Scan for the cell matching the given text and deliver its (X, Y) coordinate at center. 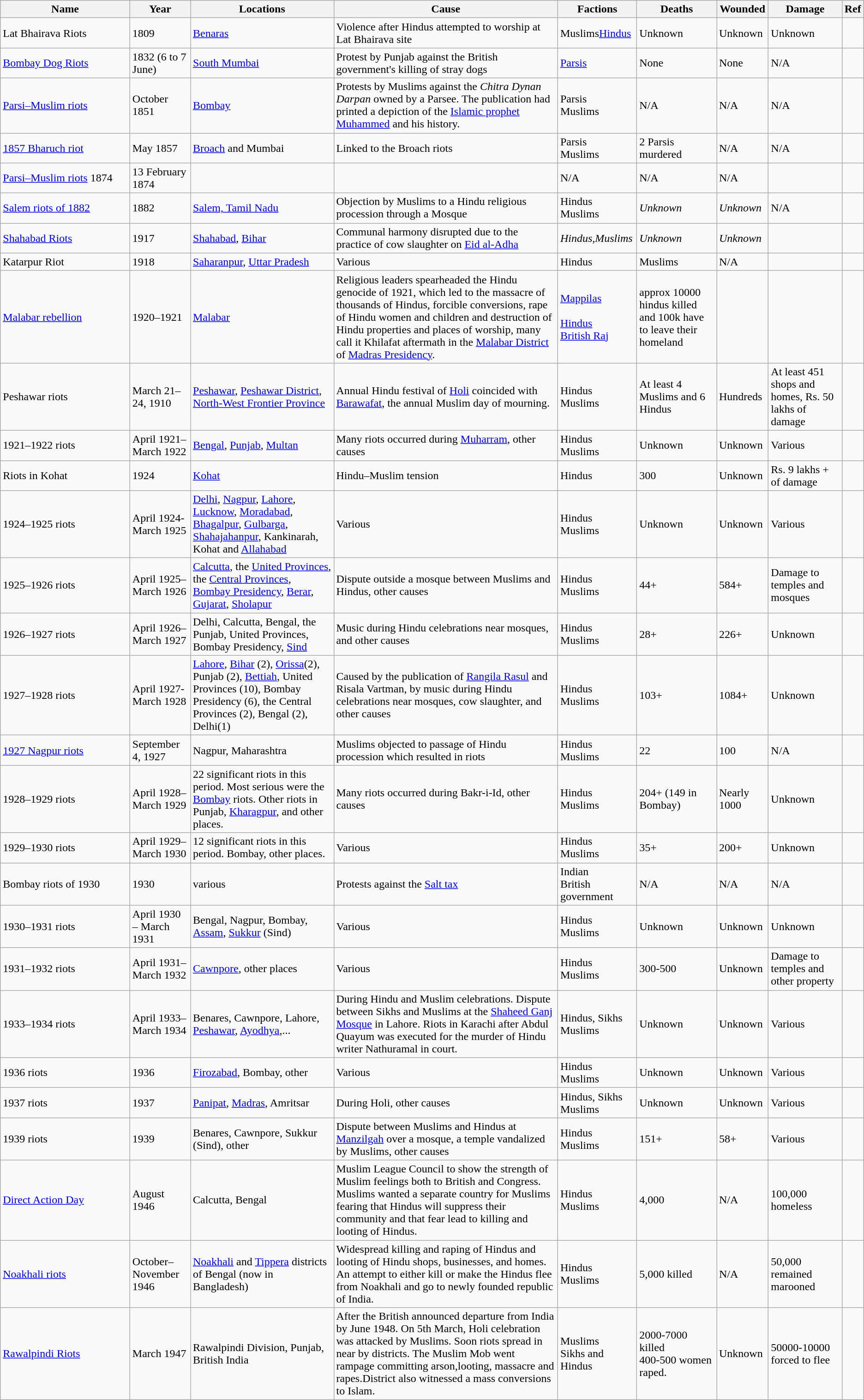
100 (742, 751)
April 1930 – March 1931 (160, 926)
April 1924- March 1925 (160, 524)
At least 4 Muslims and 6 Hindus (677, 397)
Bombay riots of 1930 (66, 884)
Noakhali and Tippera districts of Bengal (now in Bangladesh) (262, 1274)
Factions (597, 9)
1936 (160, 1073)
Locations (262, 9)
Lahore, Bihar (2), Orissa(2), Punjab (2), Bettiah, United Provinces (10), Bombay Presidency (6), the Central Provinces (2), Bengal (2), Delhi(1) (262, 695)
1927–1928 riots (66, 695)
1939 riots (66, 1139)
Communal harmony disrupted due to the practice of cow slaughter on Eid al-Adha (446, 238)
Riots in Kohat (66, 475)
April 1929–March 1930 (160, 847)
August 1946 (160, 1200)
Hindu–Muslim tension (446, 475)
1882 (160, 208)
Wounded (742, 9)
50,000 remained marooned (805, 1274)
Annual Hindu festival of Holi coincided with Barawafat, the annual Muslim day of mourning. (446, 397)
At least 451 shops and homes, Rs. 50 lakhs of damage (805, 397)
Hindus,Muslims (597, 238)
April 1928–March 1929 (160, 799)
April 1931–March 1932 (160, 969)
Panipat, Madras, Amritsar (262, 1102)
44+ (677, 585)
Protests against the Salt tax (446, 884)
226+ (742, 634)
35+ (677, 847)
12 significant riots in this period. Bombay, other places. (262, 847)
1939 (160, 1139)
Delhi, Nagpur, Lahore, Lucknow, Moradabad, Bhagalpur, Gulbarga, Shahajahanpur, Kankinarah, Kohat and Allahabad (262, 524)
Bengal, Nagpur, Bombay, Assam, Sukkur (Sind) (262, 926)
October–November 1946 (160, 1274)
Deaths (677, 9)
Katarpur Riot (66, 262)
April 1933–March 1934 (160, 1024)
Calcutta, Bengal (262, 1200)
1917 (160, 238)
Bombay Dog Riots (66, 63)
4,000 (677, 1200)
103+ (677, 695)
1924 (160, 475)
Dispute outside a mosque between Muslims and Hindus, other causes (446, 585)
April 1927- March 1928 (160, 695)
Bengal, Punjab, Multan (262, 445)
1931–1932 riots (66, 969)
Violence after Hindus attempted to worship at Lat Bhairava site (446, 33)
March 1947 (160, 1354)
Benares, Cawnpore, Sukkur (Sind), other (262, 1139)
April 1925–March 1926 (160, 585)
1920–1921 (160, 317)
Benaras (262, 33)
22 (677, 751)
1930–1931 riots (66, 926)
Peshawar riots (66, 397)
September 4, 1927 (160, 751)
1928–1929 riots (66, 799)
151+ (677, 1139)
approx 10000 hindus killed and 100k have to leave their homeland (677, 317)
Direct Action Day (66, 1200)
300-500 (677, 969)
Linked to the Broach riots (446, 148)
Indian British government (597, 884)
Rs. 9 lakhs + of damage (805, 475)
Noakhali riots (66, 1274)
1933–1934 riots (66, 1024)
Damage to temples and other property (805, 969)
Rawalpindi Riots (66, 1354)
MappilasHindus British Raj (597, 317)
Rawalpindi Division, Punjab, British India (262, 1354)
Parsi–Muslim riots 1874 (66, 178)
1084+ (742, 695)
300 (677, 475)
1936 riots (66, 1073)
South Mumbai (262, 63)
Shahabad Riots (66, 238)
MuslimsSikhs and Hindus (597, 1354)
Delhi, Calcutta, Bengal, the Punjab, United Provinces, Bombay Presidency, Sind (262, 634)
Saharanpur, Uttar Pradesh (262, 262)
1929–1930 riots (66, 847)
Cawnpore, other places (262, 969)
1924–1925 riots (66, 524)
13 February 1874 (160, 178)
2 Parsis murdered (677, 148)
May 1857 (160, 148)
Cause (446, 9)
Lat Bhairava Riots (66, 33)
Firozabad, Bombay, other (262, 1073)
Bombay (262, 105)
Salem riots of 1882 (66, 208)
October 1851 (160, 105)
50000-10000 forced to flee (805, 1354)
1809 (160, 33)
Malabar rebellion (66, 317)
100,000 homeless (805, 1200)
Peshawar, Peshawar District, North-West Frontier Province (262, 397)
Name (66, 9)
Music during Hindu celebrations near mosques, and other causes (446, 634)
1921–1922 riots (66, 445)
Caused by the publication of Rangila Rasul and Risala Vartman, by music during Hindu celebrations near mosques, cow slaughter, and other causes (446, 695)
Damage (805, 9)
Parsi–Muslim riots (66, 105)
1926–1927 riots (66, 634)
1930 (160, 884)
1937 (160, 1102)
Muslims (677, 262)
28+ (677, 634)
Dispute between Muslims and Hindus at Manzilgah over a mosque, a temple vandalized by Muslims, other causes (446, 1139)
Shahabad, Bihar (262, 238)
1937 riots (66, 1102)
March 21–24, 1910 (160, 397)
Nagpur, Maharashtra (262, 751)
Kohat (262, 475)
5,000 killed (677, 1274)
Salem, Tamil Nadu (262, 208)
1925–1926 riots (66, 585)
Objection by Muslims to a Hindu religious procession through a Mosque (446, 208)
58+ (742, 1139)
1832 (6 to 7 June) (160, 63)
MuslimsHindus (597, 33)
2000-7000 killed400-500 women raped. (677, 1354)
Ref (853, 9)
Year (160, 9)
1857 Bharuch riot (66, 148)
Benares, Cawnpore, Lahore, Peshawar, Ayodhya,... (262, 1024)
Many riots occurred during Bakr-i-Id, other causes (446, 799)
Malabar (262, 317)
Hundreds (742, 397)
204+ (149 in Bombay) (677, 799)
Broach and Mumbai (262, 148)
April 1926–March 1927 (160, 634)
1927 Nagpur riots (66, 751)
During Holi, other causes (446, 1102)
Damage to temples and mosques (805, 585)
Calcutta, the United Provinces, the Central Provinces, Bombay Presidency, Berar, Gujarat, Sholapur (262, 585)
Protest by Punjab against the British government's killing of stray dogs (446, 63)
various (262, 884)
Many riots occurred during Muharram, other causes (446, 445)
584+ (742, 585)
200+ (742, 847)
Parsis (597, 63)
22 significant riots in this period. Most serious were the Bombay riots. Other riots in Punjab, Kharagpur, and other places. (262, 799)
April 1921–March 1922 (160, 445)
Nearly 1000 (742, 799)
1918 (160, 262)
Muslims objected to passage of Hindu procession which resulted in riots (446, 751)
